Return the [X, Y] coordinate for the center point of the cell that contains the specified text.  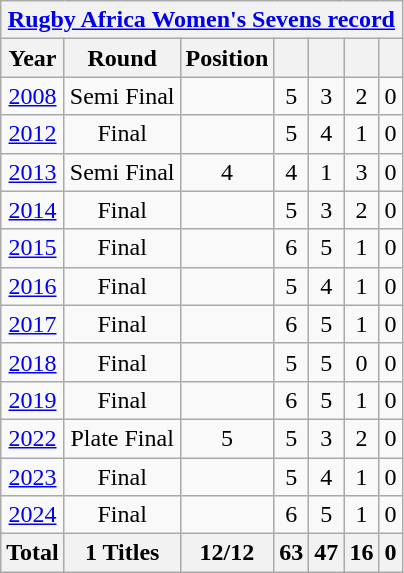
Year [33, 58]
2015 [33, 248]
47 [326, 553]
2017 [33, 324]
2018 [33, 362]
12/12 [227, 553]
2024 [33, 515]
2023 [33, 477]
Plate Final [122, 438]
2016 [33, 286]
Position [227, 58]
1 Titles [122, 553]
2014 [33, 210]
63 [292, 553]
Total [33, 553]
2008 [33, 96]
2019 [33, 400]
Round [122, 58]
Rugby Africa Women's Sevens record [202, 20]
2012 [33, 134]
2022 [33, 438]
2013 [33, 172]
16 [362, 553]
